Output the [X, Y] coordinate of the center of the cell containing the given text.  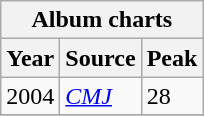
28 [172, 96]
Album charts [102, 20]
2004 [30, 96]
Year [30, 58]
Peak [172, 58]
CMJ [100, 96]
Source [100, 58]
